Determine the [x, y] coordinate at the center of the cell enclosing the given text.  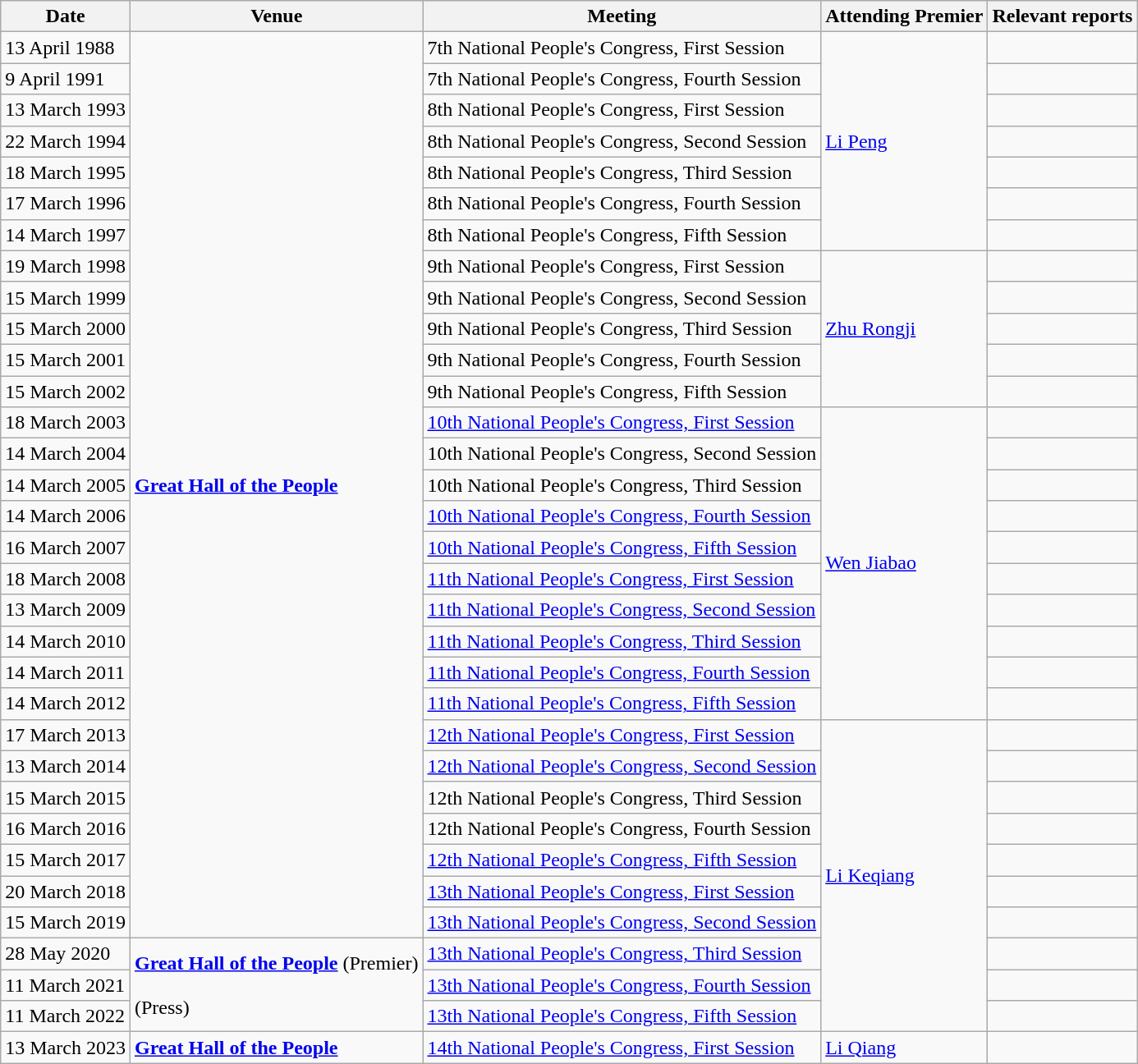
13 March 2009 [66, 610]
15 March 1999 [66, 297]
14th National People's Congress, First Session [622, 1048]
15 March 2015 [66, 797]
16 March 2016 [66, 828]
14 March 2004 [66, 454]
13th National People's Congress, Second Session [622, 923]
13th National People's Congress, First Session [622, 891]
11th National People's Congress, Fourth Session [622, 672]
14 March 1997 [66, 235]
11th National People's Congress, Second Session [622, 610]
11 March 2021 [66, 985]
14 March 2012 [66, 704]
Wen Jiabao [905, 563]
Zhu Rongji [905, 328]
Li Peng [905, 141]
Date [66, 16]
9th National People's Congress, Fourth Session [622, 360]
18 March 2008 [66, 579]
8th National People's Congress, Fourth Session [622, 204]
22 March 1994 [66, 141]
11th National People's Congress, First Session [622, 579]
14 March 2011 [66, 672]
13 March 2014 [66, 766]
13 March 2023 [66, 1048]
10th National People's Congress, Fourth Session [622, 516]
14 March 2005 [66, 485]
13 April 1988 [66, 48]
10th National People's Congress, Second Session [622, 454]
13th National People's Congress, Third Session [622, 954]
Li Keqiang [905, 875]
Attending Premier [905, 16]
20 March 2018 [66, 891]
Meeting [622, 16]
12th National People's Congress, Fourth Session [622, 828]
14 March 2010 [66, 641]
18 March 1995 [66, 172]
8th National People's Congress, Third Session [622, 172]
9th National People's Congress, Second Session [622, 297]
10th National People's Congress, Fifth Session [622, 548]
9th National People's Congress, Third Session [622, 328]
11 March 2022 [66, 1016]
13th National People's Congress, Fourth Session [622, 985]
15 March 2000 [66, 328]
9th National People's Congress, Fifth Session [622, 392]
12th National People's Congress, Third Session [622, 797]
8th National People's Congress, Second Session [622, 141]
Venue [276, 16]
28 May 2020 [66, 954]
15 March 2019 [66, 923]
8th National People's Congress, First Session [622, 110]
13th National People's Congress, Fifth Session [622, 1016]
12th National People's Congress, Second Session [622, 766]
Relevant reports [1062, 16]
9th National People's Congress, First Session [622, 266]
9 April 1991 [66, 79]
10th National People's Congress, First Session [622, 423]
Great Hall of the People (Premier) (Press) [276, 985]
15 March 2017 [66, 860]
17 March 1996 [66, 204]
18 March 2003 [66, 423]
13 March 1993 [66, 110]
7th National People's Congress, First Session [622, 48]
12th National People's Congress, Fifth Session [622, 860]
12th National People's Congress, First Session [622, 735]
11th National People's Congress, Third Session [622, 641]
8th National People's Congress, Fifth Session [622, 235]
Li Qiang [905, 1048]
15 March 2002 [66, 392]
15 March 2001 [66, 360]
10th National People's Congress, Third Session [622, 485]
14 March 2006 [66, 516]
7th National People's Congress, Fourth Session [622, 79]
16 March 2007 [66, 548]
11th National People's Congress, Fifth Session [622, 704]
19 March 1998 [66, 266]
17 March 2013 [66, 735]
